Identify which cell holds the provided text, then report its [X, Y] central coordinate. 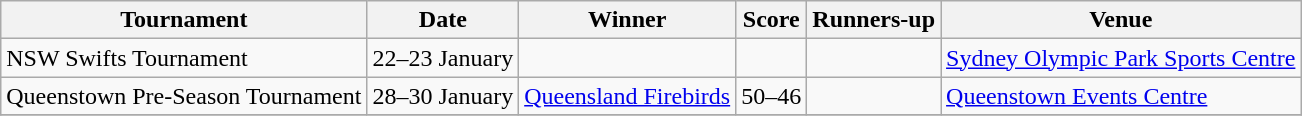
Sydney Olympic Park Sports Centre [1121, 58]
Queensland Firebirds [628, 96]
Winner [628, 20]
Queenstown Events Centre [1121, 96]
Queenstown Pre-Season Tournament [184, 96]
Runners-up [874, 20]
50–46 [772, 96]
Tournament [184, 20]
28–30 January [443, 96]
Date [443, 20]
Venue [1121, 20]
Score [772, 20]
NSW Swifts Tournament [184, 58]
22–23 January [443, 58]
